Pinpoint the cell where the given text exists, returning its [X, Y] midpoint coordinate. 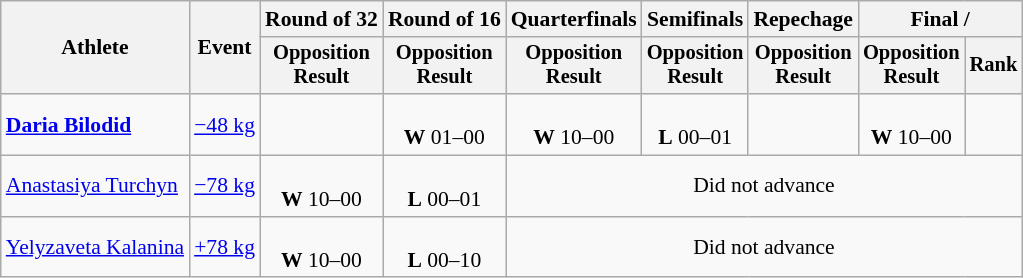
L 00–10 [444, 248]
Semifinals [696, 19]
Rank [994, 66]
W 01–00 [444, 124]
−48 kg [224, 124]
Repechage [803, 19]
Athlete [95, 48]
Final / [940, 19]
Round of 16 [444, 19]
−78 kg [224, 186]
Quarterfinals [574, 19]
Round of 32 [322, 19]
Event [224, 48]
Daria Bilodid [95, 124]
+78 kg [224, 248]
Yelyzaveta Kalanina [95, 248]
Anastasiya Turchyn [95, 186]
